Determine the (X, Y) coordinate at the center of the cell enclosing the given text.  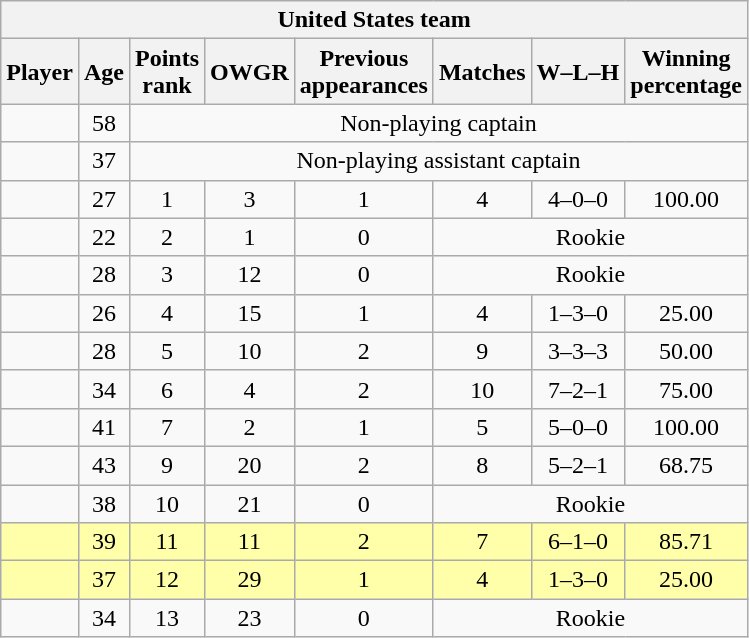
50.00 (686, 351)
5–2–1 (578, 465)
58 (104, 123)
75.00 (686, 389)
United States team (374, 20)
22 (104, 237)
68.75 (686, 465)
39 (104, 542)
Non-playing assistant captain (438, 161)
6 (166, 389)
Matches (482, 72)
Player (40, 72)
43 (104, 465)
13 (166, 618)
23 (250, 618)
85.71 (686, 542)
7–2–1 (578, 389)
15 (250, 313)
21 (250, 503)
6–1–0 (578, 542)
41 (104, 427)
38 (104, 503)
3–3–3 (578, 351)
Non-playing captain (438, 123)
Winningpercentage (686, 72)
29 (250, 580)
Age (104, 72)
27 (104, 199)
4–0–0 (578, 199)
W–L–H (578, 72)
20 (250, 465)
Pointsrank (166, 72)
5–0–0 (578, 427)
8 (482, 465)
OWGR (250, 72)
Previousappearances (364, 72)
26 (104, 313)
